Identify which cell holds the provided text, then report its (x, y) central coordinate. 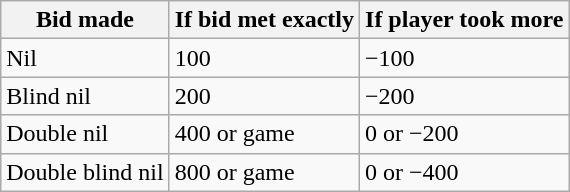
Double blind nil (85, 172)
200 (264, 96)
400 or game (264, 134)
If bid met exactly (264, 20)
If player took more (464, 20)
Blind nil (85, 96)
Bid made (85, 20)
100 (264, 58)
800 or game (264, 172)
Nil (85, 58)
0 or −400 (464, 172)
0 or −200 (464, 134)
Double nil (85, 134)
−200 (464, 96)
−100 (464, 58)
